Search for the cell housing the specified text and yield its [X, Y] center coordinate. 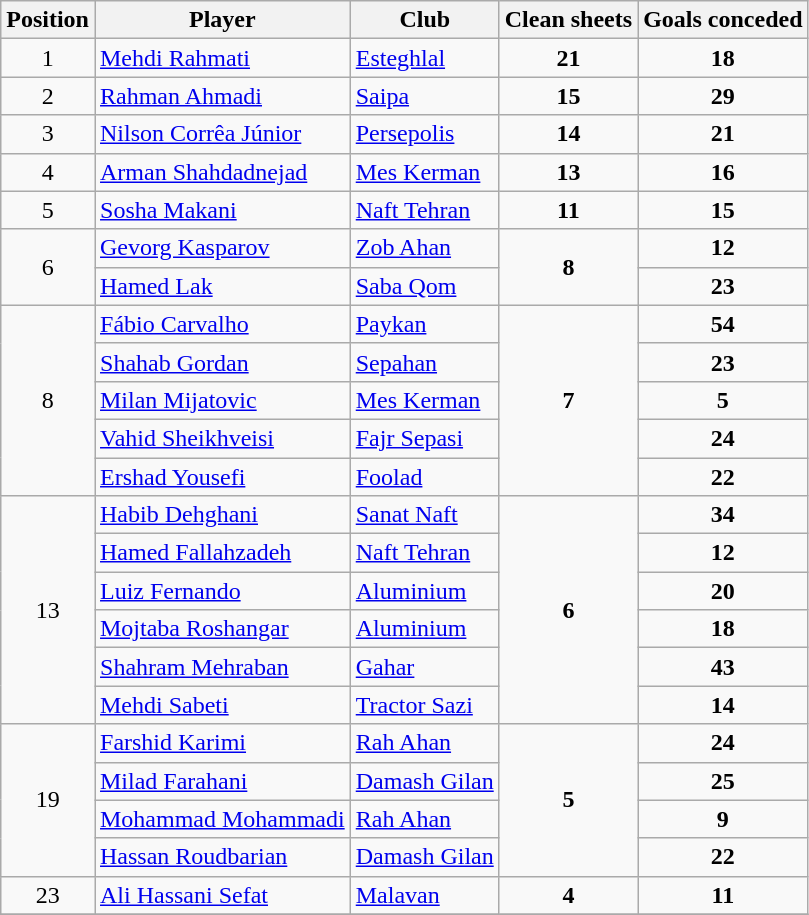
Mojtaba Roshangar [222, 629]
Zob Ahan [424, 248]
Saba Qom [424, 286]
Goals conceded [723, 20]
Farshid Karimi [222, 743]
Hassan Roudbarian [222, 857]
Sanat Naft [424, 515]
Mehdi Rahmati [222, 58]
7 [568, 400]
20 [723, 591]
Paykan [424, 324]
16 [723, 172]
Nilson Corrêa Júnior [222, 134]
Saipa [424, 96]
Ali Hassani Sefat [222, 895]
Gahar [424, 667]
Hamed Fallahzadeh [222, 553]
Player [222, 20]
Tractor Sazi [424, 705]
43 [723, 667]
2 [48, 96]
Fábio Carvalho [222, 324]
1 [48, 58]
Rahman Ahmadi [222, 96]
Persepolis [424, 134]
Ershad Yousefi [222, 477]
Milan Mijatovic [222, 400]
25 [723, 781]
Fajr Sepasi [424, 438]
19 [48, 800]
34 [723, 515]
Gevorg Kasparov [222, 248]
Hamed Lak [222, 286]
Milad Farahani [222, 781]
Sepahan [424, 362]
3 [48, 134]
Arman Shahdadnejad [222, 172]
Shahab Gordan [222, 362]
Foolad [424, 477]
9 [723, 819]
Mehdi Sabeti [222, 705]
Mohammad Mohammadi [222, 819]
Habib Dehghani [222, 515]
29 [723, 96]
Vahid Sheikhveisi [222, 438]
Luiz Fernando [222, 591]
Club [424, 20]
Sosha Makani [222, 210]
Shahram Mehraban [222, 667]
Malavan [424, 895]
54 [723, 324]
Esteghlal [424, 58]
Clean sheets [568, 20]
Position [48, 20]
